Provide the (x, y) coordinate of the cell's center where the given text is located.  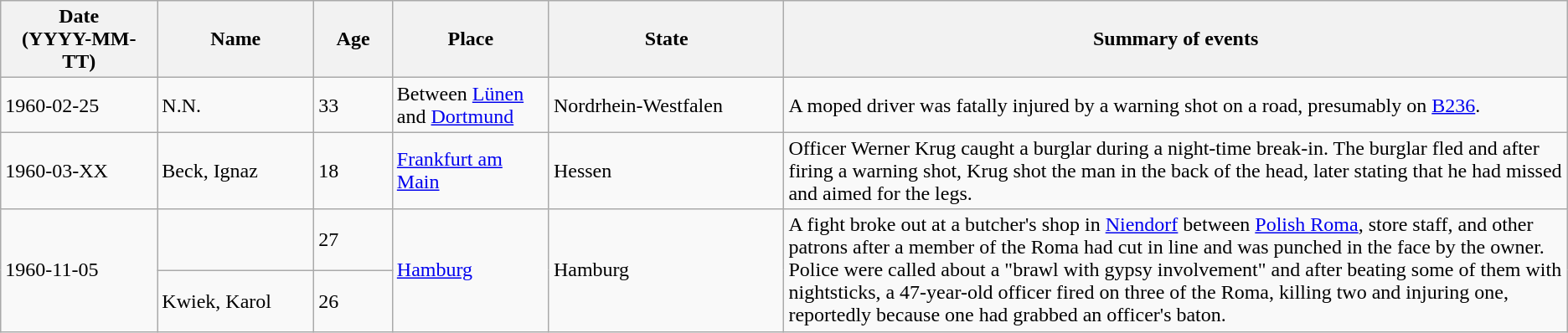
Name (236, 39)
Beck, Ignaz (236, 171)
State (667, 39)
Nordrhein-Westfalen (667, 105)
Hessen (667, 171)
Date(YYYY-MM-TT) (79, 39)
1960-02-25 (79, 105)
26 (353, 301)
N.N. (236, 105)
Age (353, 39)
A moped driver was fatally injured by a warning shot on a road, presumably on B236. (1176, 105)
1960-11-05 (79, 270)
Summary of events (1176, 39)
18 (353, 171)
Between Lünen and Dortmund (471, 105)
Place (471, 39)
27 (353, 239)
1960-03-XX (79, 171)
Frankfurt am Main (471, 171)
33 (353, 105)
Kwiek, Karol (236, 301)
